Identify which cell holds the provided text, then report its [x, y] central coordinate. 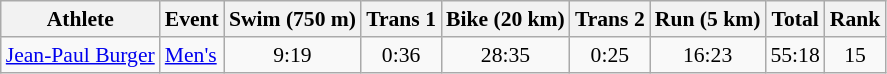
Athlete [80, 19]
0:36 [401, 55]
Trans 1 [401, 19]
Trans 2 [610, 19]
Total [794, 19]
Jean-Paul Burger [80, 55]
0:25 [610, 55]
Swim (750 m) [292, 19]
Bike (20 km) [506, 19]
55:18 [794, 55]
9:19 [292, 55]
16:23 [708, 55]
28:35 [506, 55]
15 [856, 55]
Men's [192, 55]
Event [192, 19]
Run (5 km) [708, 19]
Rank [856, 19]
